Output the [x, y] coordinate of the center of the cell containing the given text.  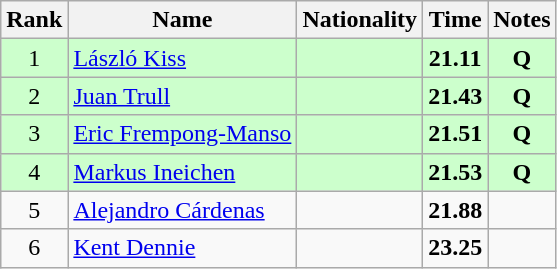
Nationality [360, 20]
Markus Ineichen [182, 172]
23.25 [456, 248]
Eric Frempong-Manso [182, 134]
21.53 [456, 172]
21.51 [456, 134]
Name [182, 20]
Juan Trull [182, 96]
3 [34, 134]
6 [34, 248]
21.43 [456, 96]
Rank [34, 20]
Alejandro Cárdenas [182, 210]
2 [34, 96]
5 [34, 210]
László Kiss [182, 58]
21.11 [456, 58]
Time [456, 20]
4 [34, 172]
Notes [522, 20]
Kent Dennie [182, 248]
21.88 [456, 210]
1 [34, 58]
